Scan for the cell matching the given text and deliver its [X, Y] coordinate at center. 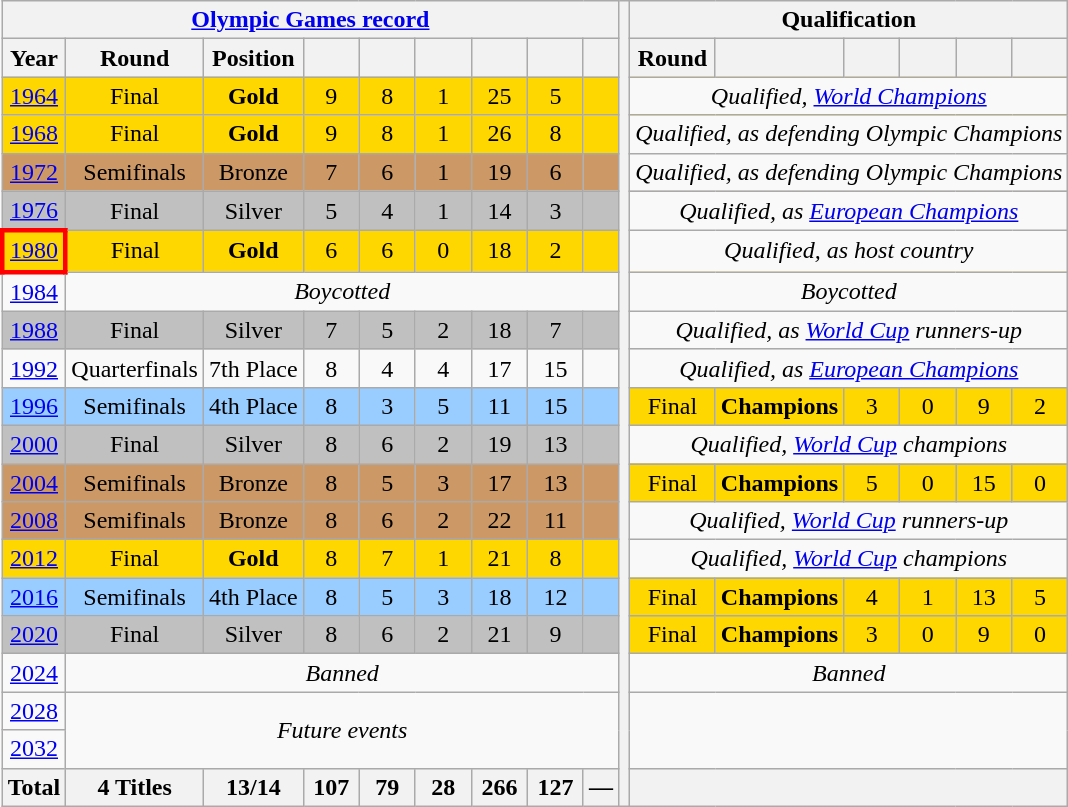
28 [443, 787]
Position [253, 58]
2016 [34, 597]
22 [499, 521]
107 [331, 787]
2004 [34, 483]
1980 [34, 252]
Olympic Games record [310, 20]
12 [555, 597]
13/14 [253, 787]
Qualified, World Cup runners-up [849, 521]
2020 [34, 635]
4 Titles [135, 787]
2032 [34, 749]
Quarterfinals [135, 368]
1968 [34, 134]
2024 [34, 673]
2012 [34, 559]
2028 [34, 711]
1996 [34, 406]
1972 [34, 172]
127 [555, 787]
2000 [34, 444]
Qualified, as World Cup runners-up [849, 330]
1976 [34, 211]
Future events [342, 730]
Year [34, 58]
Qualification [849, 20]
79 [387, 787]
266 [499, 787]
1988 [34, 330]
7th Place [253, 368]
1992 [34, 368]
— [600, 787]
1964 [34, 96]
Qualified, World Champions [849, 96]
26 [499, 134]
1984 [34, 292]
14 [499, 211]
2008 [34, 521]
Total [34, 787]
Qualified, as host country [849, 252]
25 [499, 96]
